Return the [x, y] coordinate for the center point of the cell that contains the specified text.  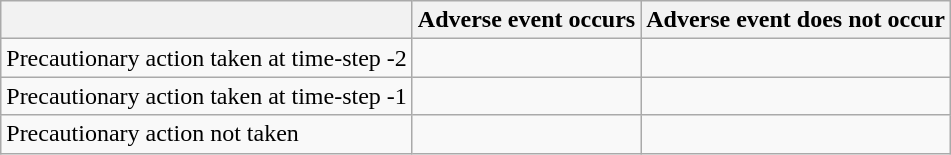
Precautionary action not taken [207, 134]
Adverse event occurs [526, 20]
Adverse event does not occur [796, 20]
Precautionary action taken at time-step -2 [207, 58]
Precautionary action taken at time-step -1 [207, 96]
